Return (x, y) of the center of cell containing provided text 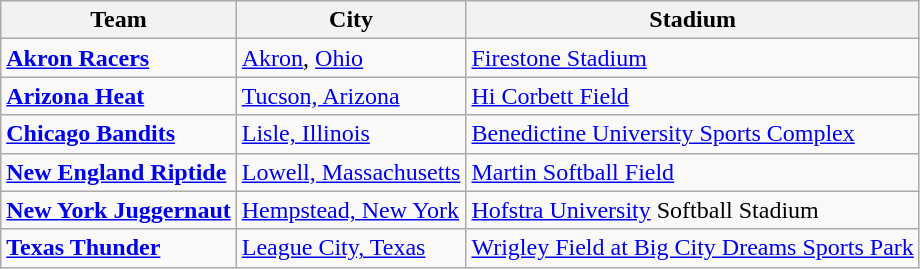
Akron, Ohio (351, 58)
Akron Racers (119, 58)
Texas Thunder (119, 248)
League City, Texas (351, 248)
Martin Softball Field (692, 172)
Lisle, Illinois (351, 134)
Hofstra University Softball Stadium (692, 210)
Lowell, Massachusetts (351, 172)
Tucson, Arizona (351, 96)
Wrigley Field at Big City Dreams Sports Park (692, 248)
New England Riptide (119, 172)
Team (119, 20)
City (351, 20)
Benedictine University Sports Complex (692, 134)
Hempstead, New York (351, 210)
New York Juggernaut (119, 210)
Hi Corbett Field (692, 96)
Chicago Bandits (119, 134)
Arizona Heat (119, 96)
Firestone Stadium (692, 58)
Stadium (692, 20)
